For the text-containing cell, return its midpoint in [x, y] coordinate format. 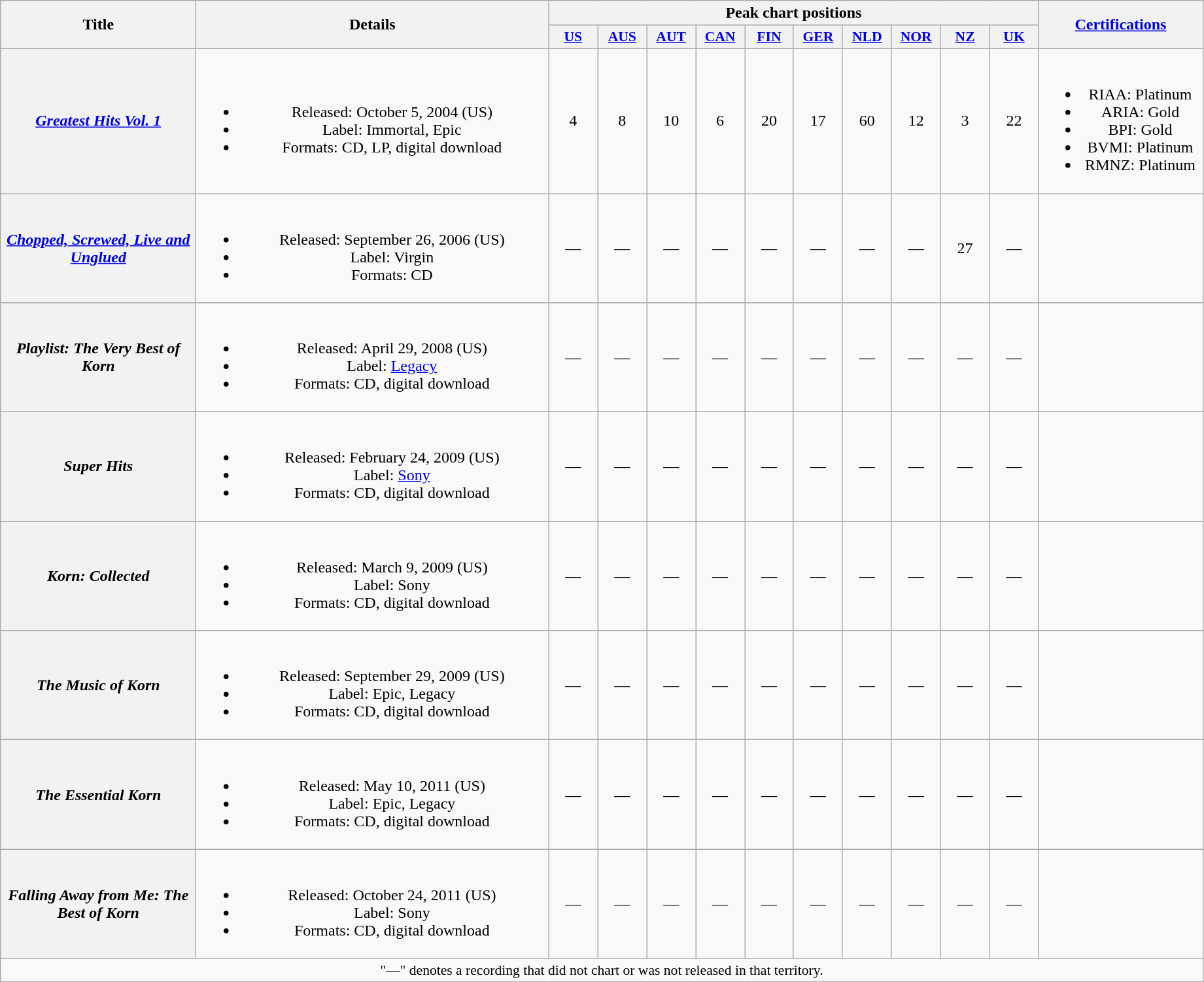
Super Hits [98, 467]
US [573, 37]
The Music of Korn [98, 686]
6 [721, 120]
Released: April 29, 2008 (US)Label: LegacyFormats: CD, digital download [373, 357]
20 [769, 120]
22 [1014, 120]
UK [1014, 37]
Falling Away from Me: The Best of Korn [98, 904]
60 [867, 120]
Released: May 10, 2011 (US)Label: Epic, LegacyFormats: CD, digital download [373, 794]
Released: March 9, 2009 (US)Label: SonyFormats: CD, digital download [373, 576]
27 [965, 249]
Playlist: The Very Best of Korn [98, 357]
Chopped, Screwed, Live and Unglued [98, 249]
17 [817, 120]
FIN [769, 37]
NZ [965, 37]
Released: October 5, 2004 (US)Label: Immortal, EpicFormats: CD, LP, digital download [373, 120]
Released: October 24, 2011 (US)Label: SonyFormats: CD, digital download [373, 904]
GER [817, 37]
Details [373, 25]
Released: September 26, 2006 (US)Label: VirginFormats: CD [373, 249]
Peak chart positions [794, 13]
12 [916, 120]
Korn: Collected [98, 576]
Greatest Hits Vol. 1 [98, 120]
10 [671, 120]
RIAA: PlatinumARIA: GoldBPI: GoldBVMI: PlatinumRMNZ: Platinum [1121, 120]
Title [98, 25]
8 [623, 120]
3 [965, 120]
The Essential Korn [98, 794]
Released: February 24, 2009 (US)Label: SonyFormats: CD, digital download [373, 467]
NOR [916, 37]
AUS [623, 37]
Certifications [1121, 25]
4 [573, 120]
Released: September 29, 2009 (US)Label: Epic, LegacyFormats: CD, digital download [373, 686]
NLD [867, 37]
AUT [671, 37]
"—" denotes a recording that did not chart or was not released in that territory. [602, 970]
CAN [721, 37]
